Capture the cell that displays the provided text and extract its (X, Y) central coordinate. 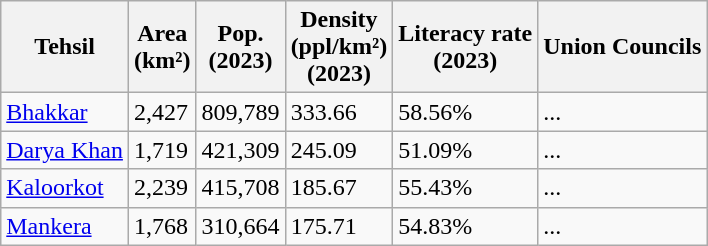
175.71 (339, 226)
2,427 (162, 112)
Area(km²) (162, 47)
51.09% (466, 150)
245.09 (339, 150)
55.43% (466, 188)
Kaloorkot (65, 188)
Union Councils (622, 47)
1,768 (162, 226)
333.66 (339, 112)
54.83% (466, 226)
185.67 (339, 188)
2,239 (162, 188)
1,719 (162, 150)
Bhakkar (65, 112)
Density(ppl/km²)(2023) (339, 47)
415,708 (240, 188)
Pop.(2023) (240, 47)
Tehsil (65, 47)
58.56% (466, 112)
Literacy rate(2023) (466, 47)
809,789 (240, 112)
Mankera (65, 226)
Darya Khan (65, 150)
310,664 (240, 226)
421,309 (240, 150)
